For the text-containing cell, return its midpoint in [X, Y] coordinate format. 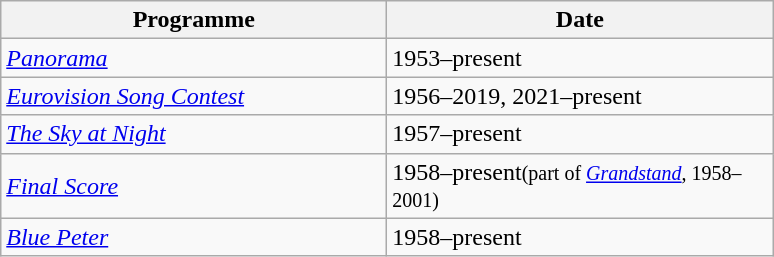
Panorama [194, 58]
Date [580, 20]
Final Score [194, 186]
1957–present [580, 134]
Eurovision Song Contest [194, 96]
Blue Peter [194, 237]
1953–present [580, 58]
1958–present [580, 237]
Programme [194, 20]
1956–2019, 2021–present [580, 96]
1958–present(part of Grandstand, 1958–2001) [580, 186]
The Sky at Night [194, 134]
